Find where the given text appears and provide that cell's center as [X, Y] coordinate. 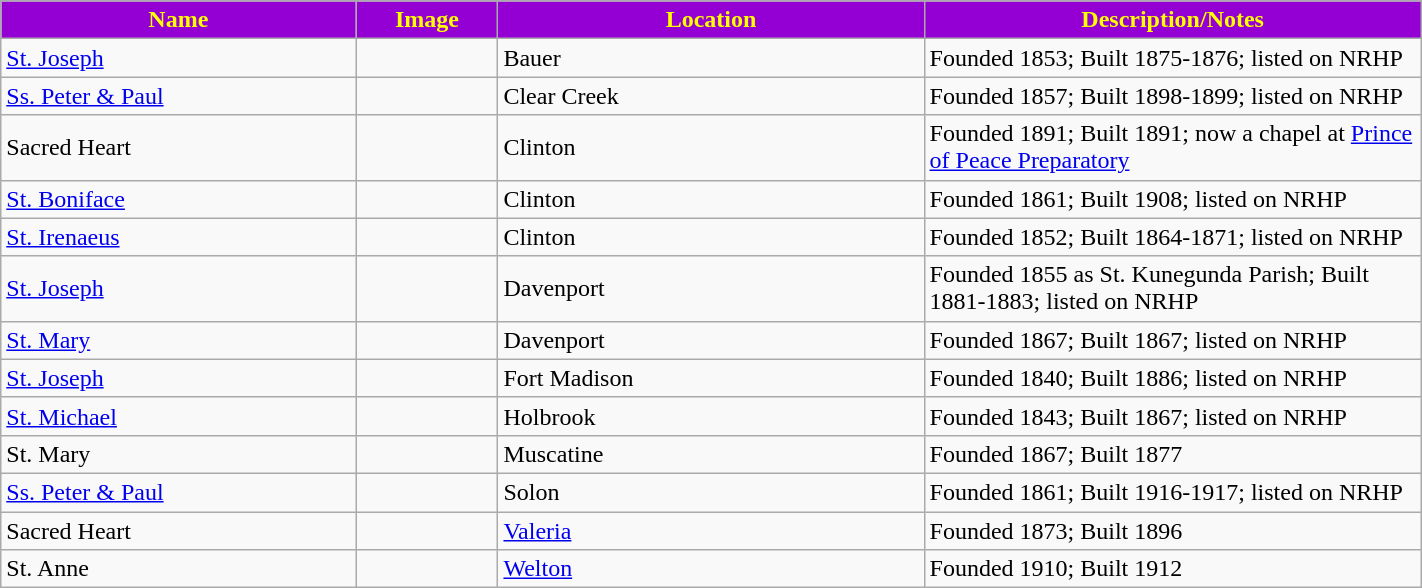
St. Anne [178, 569]
Muscatine [711, 454]
St. Irenaeus [178, 237]
Image [427, 20]
Founded 1867; Built 1867; listed on NRHP [1172, 340]
Founded 1861; Built 1916-1917; listed on NRHP [1172, 492]
Holbrook [711, 416]
Clear Creek [711, 96]
Founded 1855 as St. Kunegunda Parish; Built 1881-1883; listed on NRHP [1172, 288]
Founded 1861; Built 1908; listed on NRHP [1172, 199]
Founded 1852; Built 1864-1871; listed on NRHP [1172, 237]
Founded 1857; Built 1898-1899; listed on NRHP [1172, 96]
Founded 1867; Built 1877 [1172, 454]
Founded 1853; Built 1875-1876; listed on NRHP [1172, 58]
St. Michael [178, 416]
Fort Madison [711, 378]
Founded 1910; Built 1912 [1172, 569]
St. Boniface [178, 199]
Bauer [711, 58]
Founded 1843; Built 1867; listed on NRHP [1172, 416]
Description/Notes [1172, 20]
Founded 1891; Built 1891; now a chapel at Prince of Peace Preparatory [1172, 148]
Location [711, 20]
Solon [711, 492]
Name [178, 20]
Founded 1873; Built 1896 [1172, 531]
Founded 1840; Built 1886; listed on NRHP [1172, 378]
Valeria [711, 531]
Welton [711, 569]
